Output the [X, Y] coordinate of the center of the cell containing the given text.  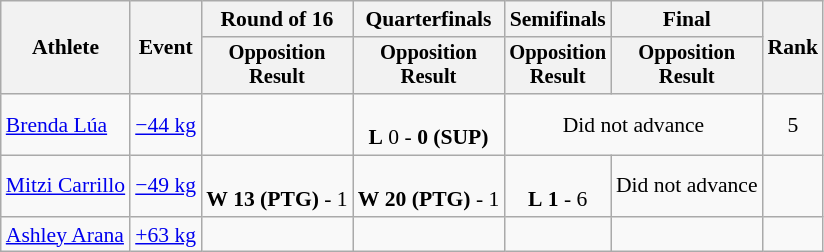
W 20 (PTG) - 1 [429, 186]
Athlete [66, 48]
Rank [794, 48]
Quarterfinals [429, 19]
5 [794, 124]
Round of 16 [277, 19]
Mitzi Carrillo [66, 186]
Final [687, 19]
Event [166, 48]
Semifinals [558, 19]
L 0 - 0 (SUP) [429, 124]
−49 kg [166, 186]
L 1 - 6 [558, 186]
W 13 (PTG) - 1 [277, 186]
−44 kg [166, 124]
Brenda Lúa [66, 124]
